Find where the given text appears and provide that cell's center as (x, y) coordinate. 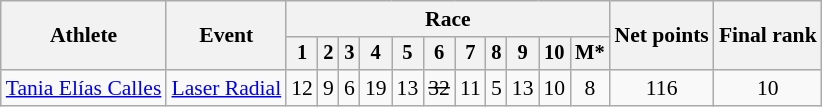
4 (376, 54)
116 (662, 88)
Athlete (84, 36)
Laser Radial (226, 88)
11 (470, 88)
1 (302, 54)
12 (302, 88)
3 (350, 54)
19 (376, 88)
2 (328, 54)
Final rank (768, 36)
Race (448, 19)
Tania Elías Calles (84, 88)
7 (470, 54)
Net points (662, 36)
32 (439, 88)
Event (226, 36)
M* (590, 54)
